Provide the [x, y] coordinate of the cell's center where the given text is located.  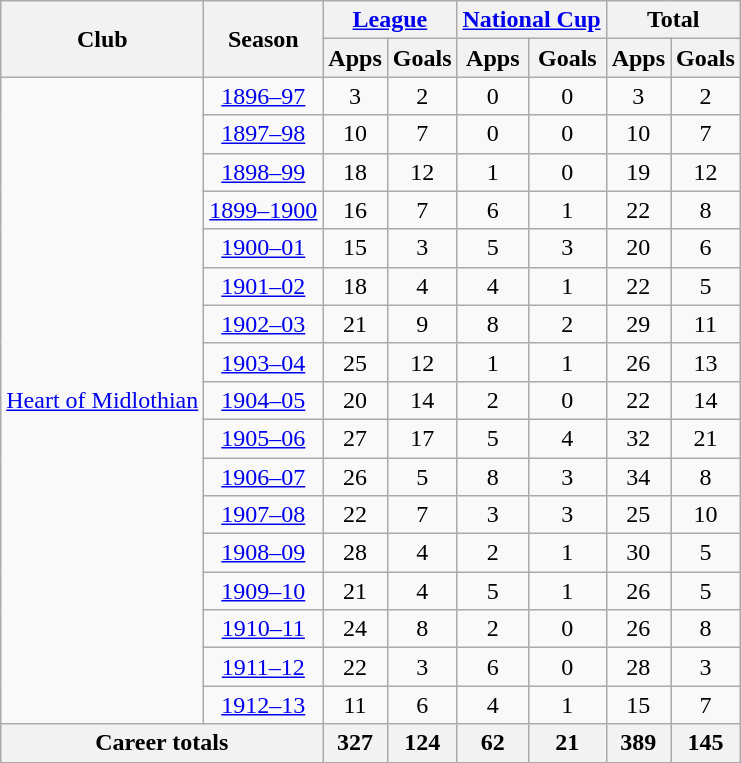
1897–98 [264, 134]
Total [673, 20]
1898–99 [264, 172]
1902–03 [264, 324]
24 [355, 629]
Heart of Midlothian [102, 400]
16 [355, 210]
1911–12 [264, 667]
1907–08 [264, 515]
1901–02 [264, 286]
1908–09 [264, 553]
30 [638, 553]
29 [638, 324]
1903–04 [264, 362]
League [390, 20]
13 [706, 362]
1899–1900 [264, 210]
Season [264, 39]
17 [422, 438]
27 [355, 438]
32 [638, 438]
1904–05 [264, 400]
9 [422, 324]
National Cup [532, 20]
1906–07 [264, 477]
145 [706, 743]
19 [638, 172]
1896–97 [264, 96]
Career totals [162, 743]
389 [638, 743]
34 [638, 477]
1912–13 [264, 705]
1905–06 [264, 438]
1909–10 [264, 591]
62 [493, 743]
1910–11 [264, 629]
1900–01 [264, 248]
124 [422, 743]
327 [355, 743]
Club [102, 39]
